Extract the (x, y) coordinate from the center of the cell holding the provided text.  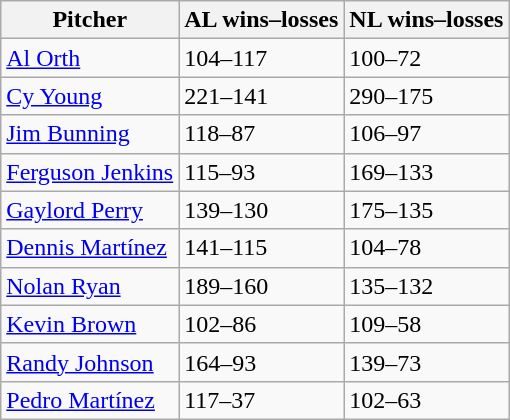
102–63 (426, 400)
Pedro Martínez (90, 400)
135–132 (426, 286)
Jim Bunning (90, 134)
141–115 (262, 248)
139–73 (426, 362)
106–97 (426, 134)
104–117 (262, 58)
100–72 (426, 58)
118–87 (262, 134)
189–160 (262, 286)
109–58 (426, 324)
117–37 (262, 400)
290–175 (426, 96)
104–78 (426, 248)
221–141 (262, 96)
Kevin Brown (90, 324)
Randy Johnson (90, 362)
Dennis Martínez (90, 248)
Nolan Ryan (90, 286)
Al Orth (90, 58)
Ferguson Jenkins (90, 172)
102–86 (262, 324)
164–93 (262, 362)
115–93 (262, 172)
Pitcher (90, 20)
AL wins–losses (262, 20)
169–133 (426, 172)
175–135 (426, 210)
139–130 (262, 210)
Gaylord Perry (90, 210)
Cy Young (90, 96)
NL wins–losses (426, 20)
